Extract the (x, y) coordinate from the center of the cell holding the provided text.  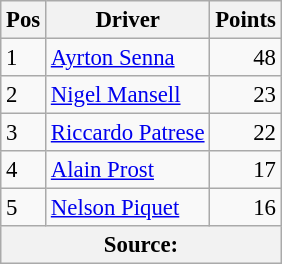
5 (24, 208)
Driver (128, 20)
Source: (141, 245)
Nigel Mansell (128, 95)
22 (246, 133)
Ayrton Senna (128, 58)
17 (246, 170)
16 (246, 208)
Nelson Piquet (128, 208)
3 (24, 133)
Riccardo Patrese (128, 133)
Alain Prost (128, 170)
Points (246, 20)
4 (24, 170)
2 (24, 95)
23 (246, 95)
Pos (24, 20)
48 (246, 58)
1 (24, 58)
